Extract the [x, y] coordinate from the center of the cell holding the provided text.  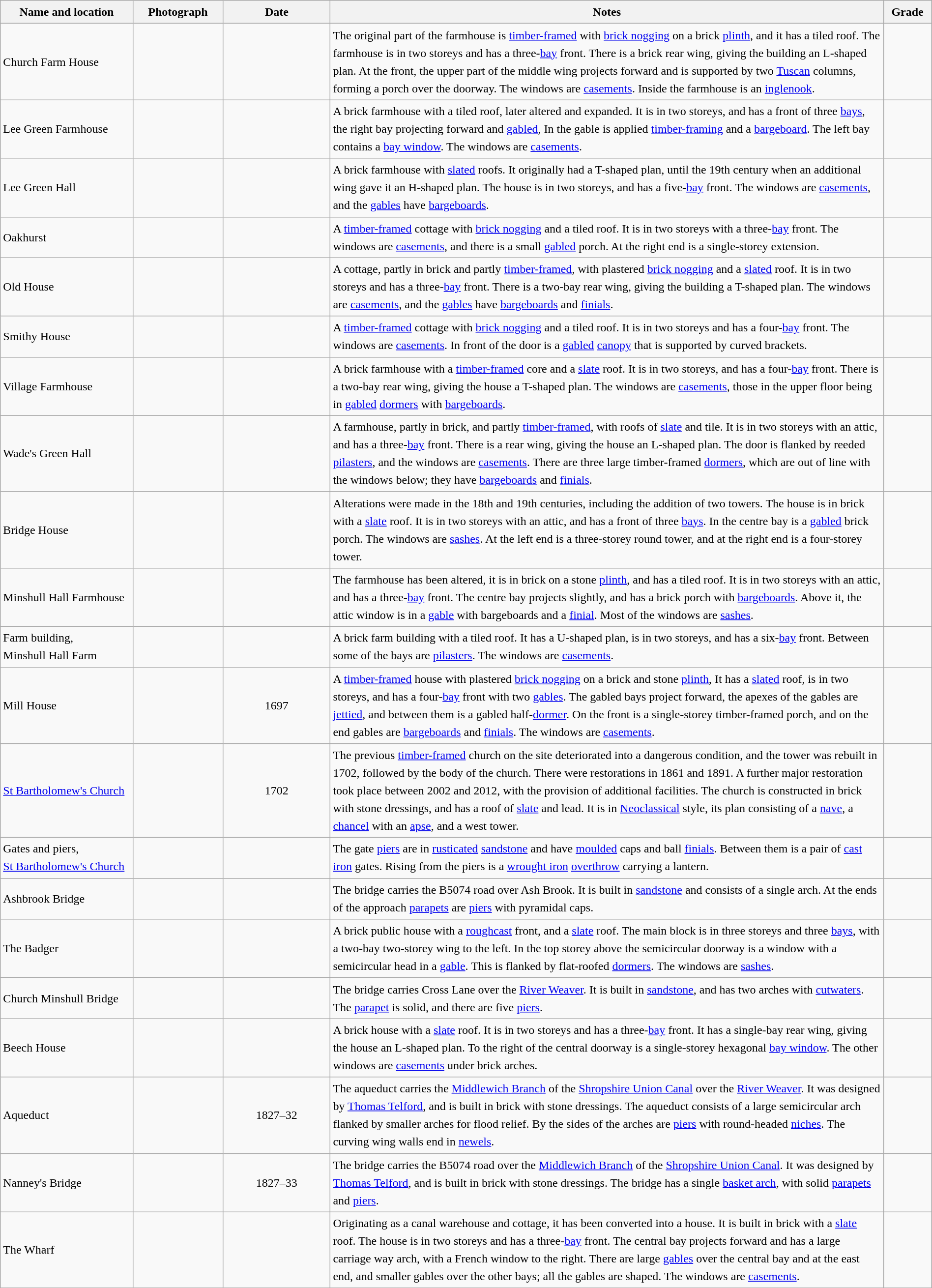
1697 [277, 706]
Nanney's Bridge [67, 1183]
1827–33 [277, 1183]
Notes [607, 12]
Lee Green Farmhouse [67, 129]
Village Farmhouse [67, 386]
1827–32 [277, 1115]
Oakhurst [67, 237]
Bridge House [67, 530]
St Bartholomew's Church [67, 790]
Wade's Green Hall [67, 453]
Smithy House [67, 336]
Mill House [67, 706]
Church Minshull Bridge [67, 998]
1702 [277, 790]
Date [277, 12]
Grade [907, 12]
The Wharf [67, 1250]
Minshull Hall Farmhouse [67, 597]
The Badger [67, 949]
Photograph [178, 12]
Name and location [67, 12]
Farm building,Minshull Hall Farm [67, 647]
Old House [67, 287]
Ashbrook Bridge [67, 899]
Aqueduct [67, 1115]
Beech House [67, 1048]
Lee Green Hall [67, 188]
Church Farm House [67, 62]
Gates and piers,St Bartholomew's Church [67, 858]
